Locate the cell with the specified text and output its [X, Y] center coordinate. 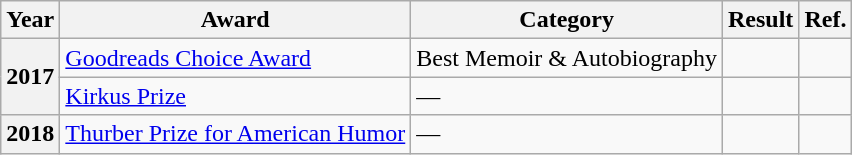
Award [236, 20]
Kirkus Prize [236, 96]
Goodreads Choice Award [236, 58]
Year [30, 20]
Thurber Prize for American Humor [236, 134]
Category [567, 20]
Ref. [826, 20]
Result [760, 20]
Best Memoir & Autobiography [567, 58]
2018 [30, 134]
2017 [30, 77]
